Output the (X, Y) coordinate of the center of the cell containing the given text.  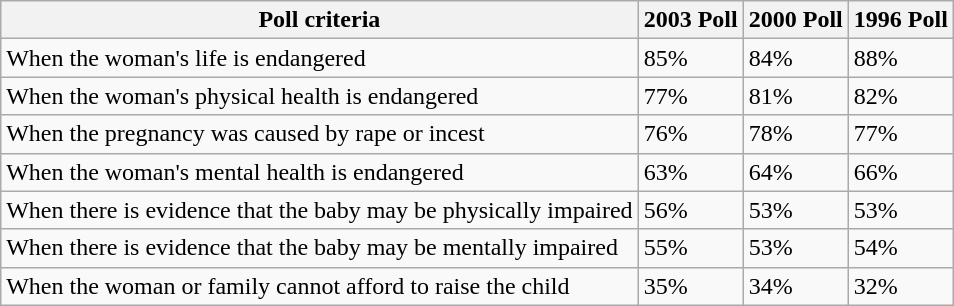
66% (900, 172)
When the woman's life is endangered (320, 58)
56% (690, 210)
82% (900, 96)
85% (690, 58)
When there is evidence that the baby may be mentally impaired (320, 248)
88% (900, 58)
When the woman's physical health is endangered (320, 96)
78% (796, 134)
Poll criteria (320, 20)
When the woman or family cannot afford to raise the child (320, 286)
When the pregnancy was caused by rape or incest (320, 134)
64% (796, 172)
63% (690, 172)
35% (690, 286)
2000 Poll (796, 20)
When the woman's mental health is endangered (320, 172)
When there is evidence that the baby may be physically impaired (320, 210)
2003 Poll (690, 20)
1996 Poll (900, 20)
84% (796, 58)
76% (690, 134)
81% (796, 96)
32% (900, 286)
34% (796, 286)
55% (690, 248)
54% (900, 248)
